Output the (X, Y) coordinate of the center of the cell containing the given text.  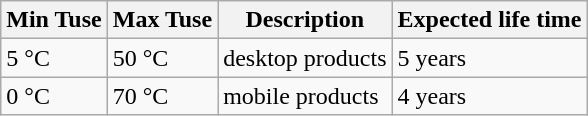
Description (305, 20)
50 °C (162, 58)
70 °C (162, 96)
Max Tuse (162, 20)
4 years (490, 96)
Min Tuse (54, 20)
5 °C (54, 58)
mobile products (305, 96)
desktop products (305, 58)
5 years (490, 58)
Expected life time (490, 20)
0 °C (54, 96)
